Output the [x, y] coordinate of the center of the cell containing the given text.  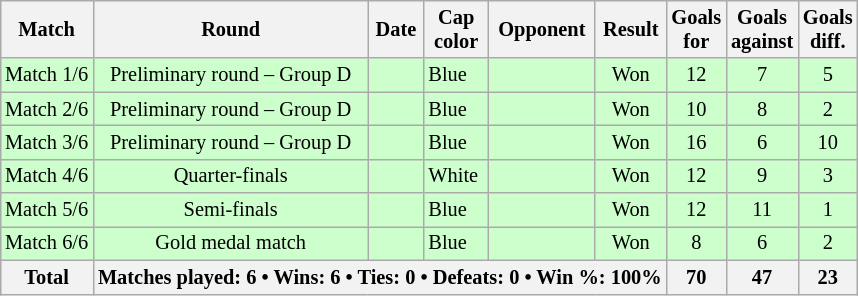
Semi-finals [230, 210]
Capcolor [456, 29]
1 [828, 210]
Total [46, 277]
Match 4/6 [46, 176]
7 [762, 75]
Gold medal match [230, 243]
Match 2/6 [46, 109]
47 [762, 277]
Quarter-finals [230, 176]
Match 3/6 [46, 142]
5 [828, 75]
Match [46, 29]
Date [396, 29]
Match 5/6 [46, 210]
Goalsagainst [762, 29]
23 [828, 277]
Round [230, 29]
70 [697, 277]
Goalsdiff. [828, 29]
11 [762, 210]
9 [762, 176]
Matches played: 6 • Wins: 6 • Ties: 0 • Defeats: 0 • Win %: 100% [380, 277]
Result [631, 29]
Goalsfor [697, 29]
Match 6/6 [46, 243]
Match 1/6 [46, 75]
Opponent [542, 29]
White [456, 176]
3 [828, 176]
16 [697, 142]
